From the cell containing the given text, extract its center point as [X, Y] coordinate. 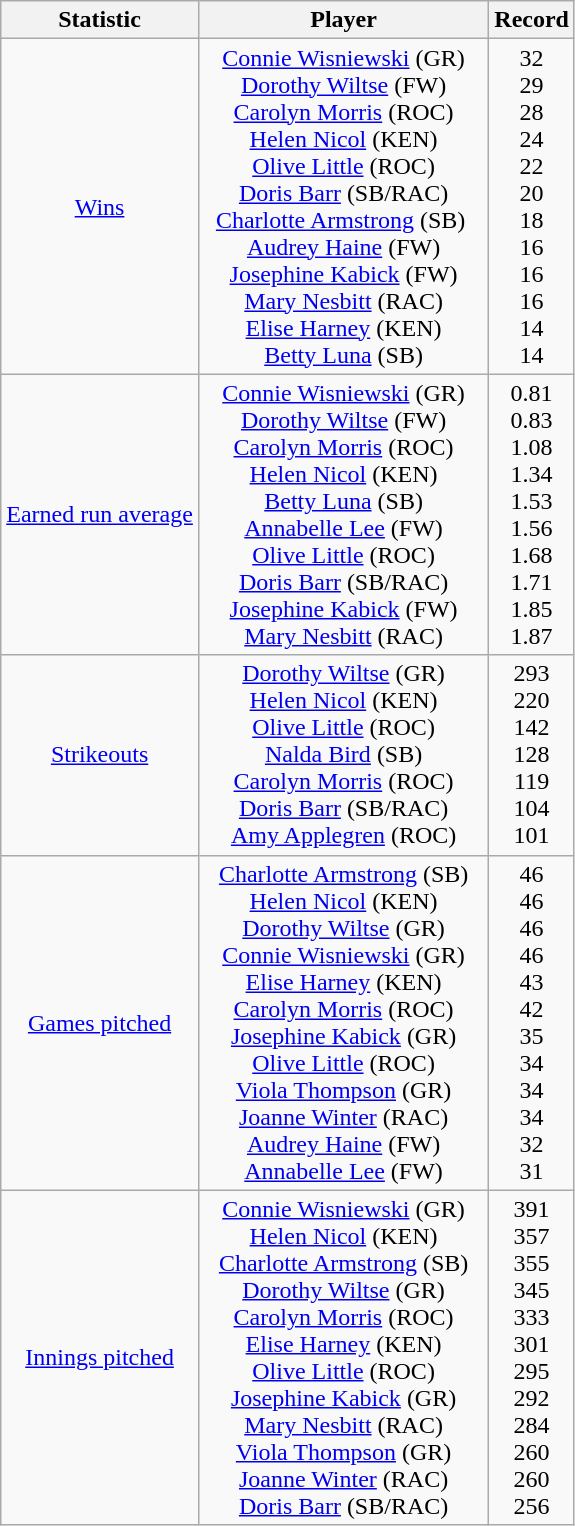
0.810.831.081.341.531.561.681.711.851.87 [532, 514]
Dorothy Wiltse (GR)Helen Nicol (KEN)Olive Little (ROC)Nalda Bird (SB)Carolyn Morris (ROC)Doris Barr (SB/RAC)Amy Applegren (ROC) [343, 755]
Strikeouts [100, 755]
Player [343, 20]
Wins [100, 206]
391357355345333301295292284260260256 [532, 1358]
Innings pitched [100, 1358]
Statistic [100, 20]
Earned run average [100, 514]
Record [532, 20]
464646464342353434343231 [532, 1022]
322928242220181616161414 [532, 206]
293220142128 119104101 [532, 755]
Games pitched [100, 1022]
